Scan for the cell matching the given text and deliver its (X, Y) coordinate at center. 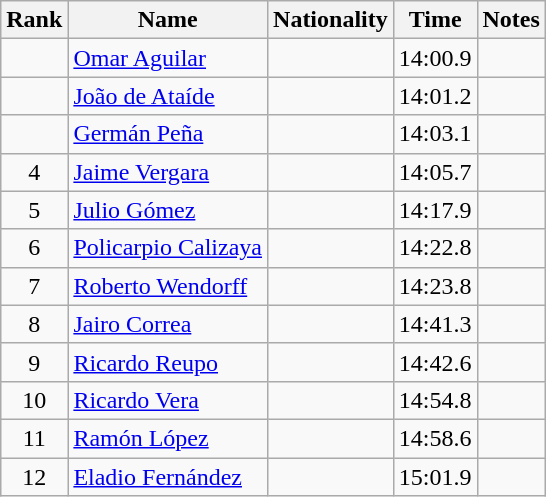
14:22.8 (435, 248)
Policarpio Calizaya (168, 248)
Julio Gómez (168, 210)
Rank (34, 20)
14:54.8 (435, 400)
Jairo Correa (168, 324)
14:41.3 (435, 324)
14:58.6 (435, 438)
7 (34, 286)
Eladio Fernández (168, 477)
Ramón López (168, 438)
10 (34, 400)
Germán Peña (168, 134)
Ricardo Reupo (168, 362)
4 (34, 172)
9 (34, 362)
6 (34, 248)
12 (34, 477)
5 (34, 210)
14:42.6 (435, 362)
14:03.1 (435, 134)
Omar Aguilar (168, 58)
Name (168, 20)
14:05.7 (435, 172)
Jaime Vergara (168, 172)
Ricardo Vera (168, 400)
14:01.2 (435, 96)
15:01.9 (435, 477)
14:00.9 (435, 58)
14:23.8 (435, 286)
14:17.9 (435, 210)
Time (435, 20)
11 (34, 438)
8 (34, 324)
Notes (511, 20)
Nationality (331, 20)
Roberto Wendorff (168, 286)
João de Ataíde (168, 96)
